Detect which cell encompasses the target text, then output its (x, y) center coordinate. 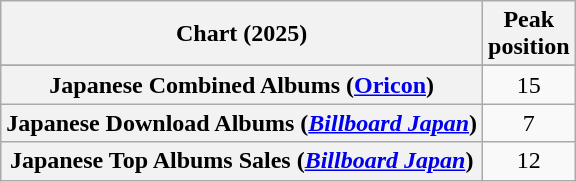
Japanese Combined Albums (Oricon) (242, 85)
Japanese Top Albums Sales (Billboard Japan) (242, 161)
Peakposition (529, 34)
12 (529, 161)
Japanese Download Albums (Billboard Japan) (242, 123)
Chart (2025) (242, 34)
15 (529, 85)
7 (529, 123)
